Return the (X, Y) coordinate for the center point of the cell that contains the specified text.  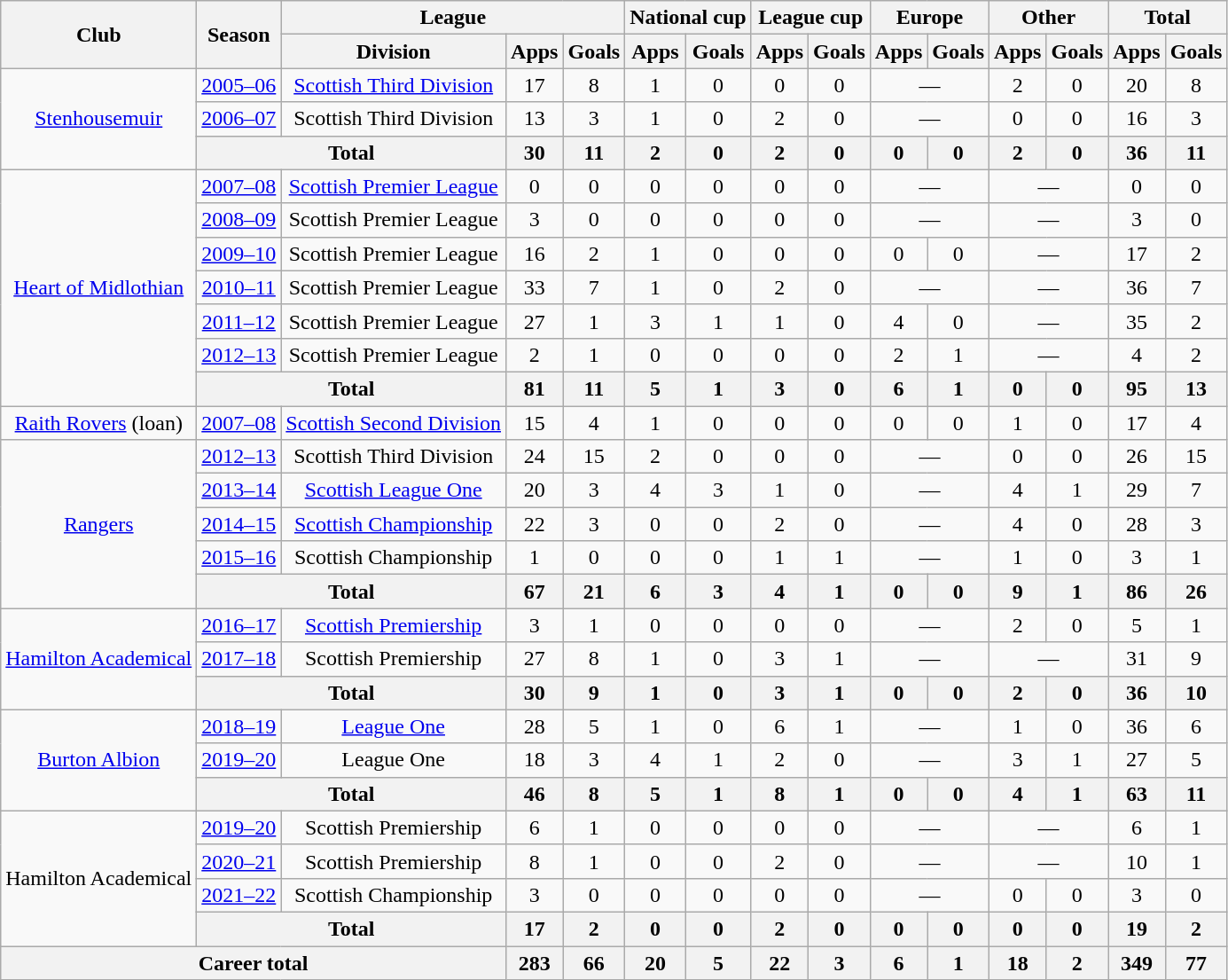
Europe (929, 18)
81 (535, 388)
2015–16 (239, 558)
2010–11 (239, 287)
46 (535, 794)
Stenhousemuir (99, 119)
Scottish League One (394, 490)
86 (1137, 592)
283 (535, 962)
Other (1049, 18)
349 (1137, 962)
2018–19 (239, 726)
24 (535, 457)
Scottish Second Division (394, 423)
21 (594, 592)
2005–06 (239, 85)
2014–15 (239, 524)
2016–17 (239, 625)
2011–12 (239, 321)
31 (1137, 659)
33 (535, 287)
66 (594, 962)
League (453, 18)
2021–22 (239, 895)
Division (394, 51)
19 (1137, 929)
2017–18 (239, 659)
67 (535, 592)
35 (1137, 321)
2020–21 (239, 861)
Season (239, 35)
2008–09 (239, 220)
Raith Rovers (loan) (99, 423)
63 (1137, 794)
29 (1137, 490)
2009–10 (239, 254)
77 (1196, 962)
Career total (254, 962)
95 (1137, 388)
2006–07 (239, 119)
National cup (688, 18)
2013–14 (239, 490)
Burton Albion (99, 760)
Rangers (99, 524)
Club (99, 35)
League cup (810, 18)
Heart of Midlothian (99, 287)
